Find where the given text appears and provide that cell's center as (x, y) coordinate. 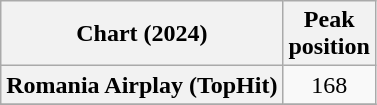
168 (329, 85)
Chart (2024) (142, 34)
Peakposition (329, 34)
Romania Airplay (TopHit) (142, 85)
